Capture the cell that displays the provided text and extract its [X, Y] central coordinate. 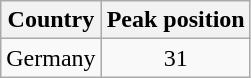
31 [176, 58]
Germany [51, 58]
Country [51, 20]
Peak position [176, 20]
